Pinpoint the cell where the given text exists, returning its (X, Y) midpoint coordinate. 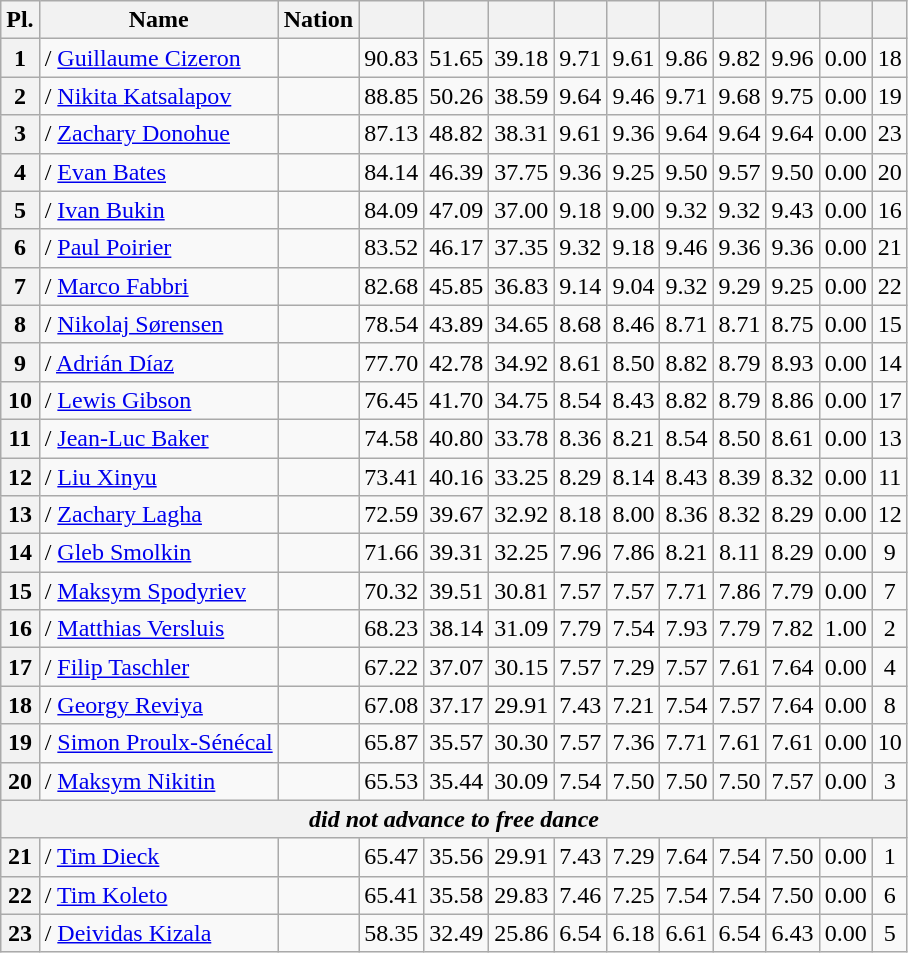
6.61 (686, 933)
/ Tim Koleto (158, 895)
8.68 (580, 324)
33.25 (522, 477)
70.32 (392, 591)
/ Tim Dieck (158, 857)
84.09 (392, 210)
8.86 (792, 400)
/ Filip Taschler (158, 667)
39.51 (456, 591)
88.85 (392, 96)
/ Nikita Katsalapov (158, 96)
47.09 (456, 210)
65.47 (392, 857)
41.70 (456, 400)
73.41 (392, 477)
did not advance to free dance (454, 819)
77.70 (392, 362)
7.82 (792, 629)
33.78 (522, 438)
8.18 (580, 515)
31.09 (522, 629)
65.53 (392, 781)
72.59 (392, 515)
71.66 (392, 553)
43.89 (456, 324)
76.45 (392, 400)
9.68 (740, 96)
/ Liu Xinyu (158, 477)
9.86 (686, 58)
9.57 (740, 172)
37.07 (456, 667)
37.75 (522, 172)
9.00 (634, 210)
/ Matthias Versluis (158, 629)
Pl. (20, 20)
34.65 (522, 324)
/ Maksym Nikitin (158, 781)
30.09 (522, 781)
8.46 (634, 324)
7.93 (686, 629)
87.13 (392, 134)
Name (158, 20)
/ Georgy Reviya (158, 705)
25.86 (522, 933)
9.43 (792, 210)
9.14 (580, 286)
6.18 (634, 933)
35.56 (456, 857)
38.31 (522, 134)
67.08 (392, 705)
83.52 (392, 248)
51.65 (456, 58)
74.58 (392, 438)
7.21 (634, 705)
35.58 (456, 895)
39.67 (456, 515)
/ Simon Proulx-Sénécal (158, 743)
7.36 (634, 743)
9.29 (740, 286)
37.00 (522, 210)
9.96 (792, 58)
30.30 (522, 743)
8.00 (634, 515)
/ Ivan Bukin (158, 210)
84.14 (392, 172)
65.87 (392, 743)
/ Paul Poirier (158, 248)
/ Lewis Gibson (158, 400)
38.14 (456, 629)
37.35 (522, 248)
58.35 (392, 933)
35.44 (456, 781)
8.11 (740, 553)
90.83 (392, 58)
8.93 (792, 362)
46.17 (456, 248)
39.18 (522, 58)
8.75 (792, 324)
30.81 (522, 591)
/ Guillaume Cizeron (158, 58)
82.68 (392, 286)
/ Marco Fabbri (158, 286)
32.49 (456, 933)
/ Evan Bates (158, 172)
/ Gleb Smolkin (158, 553)
/ Jean-Luc Baker (158, 438)
39.31 (456, 553)
50.26 (456, 96)
48.82 (456, 134)
65.41 (392, 895)
67.22 (392, 667)
9.82 (740, 58)
/ Nikolaj Sørensen (158, 324)
7.46 (580, 895)
35.57 (456, 743)
34.75 (522, 400)
37.17 (456, 705)
32.25 (522, 553)
32.92 (522, 515)
40.16 (456, 477)
36.83 (522, 286)
42.78 (456, 362)
9.04 (634, 286)
7.96 (580, 553)
34.92 (522, 362)
/ Zachary Lagha (158, 515)
6.43 (792, 933)
Nation (318, 20)
40.80 (456, 438)
38.59 (522, 96)
8.39 (740, 477)
/ Adrián Díaz (158, 362)
9.75 (792, 96)
/ Maksym Spodyriev (158, 591)
30.15 (522, 667)
7.25 (634, 895)
78.54 (392, 324)
8.14 (634, 477)
1.00 (846, 629)
45.85 (456, 286)
46.39 (456, 172)
68.23 (392, 629)
29.83 (522, 895)
/ Zachary Donohue (158, 134)
/ Deividas Kizala (158, 933)
